Return the (X, Y) coordinate for the center point of the cell that contains the specified text.  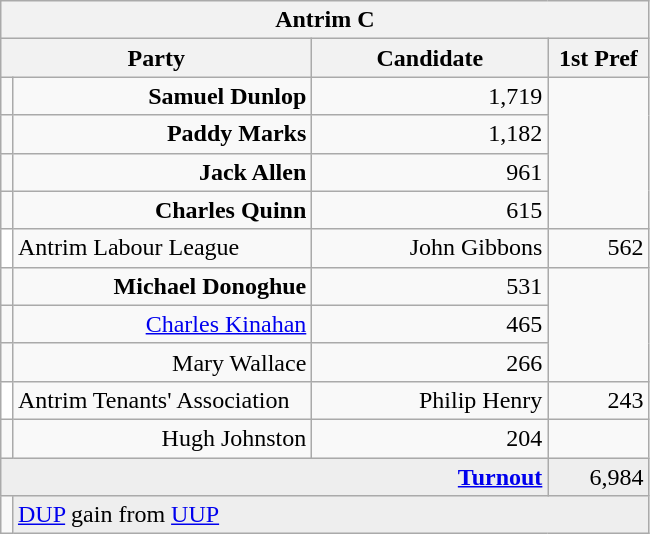
266 (430, 362)
1st Pref (598, 58)
John Gibbons (430, 248)
Michael Donoghue (162, 286)
Mary Wallace (162, 362)
Charles Kinahan (162, 324)
Antrim C (325, 20)
1,182 (430, 134)
243 (598, 400)
Antrim Tenants' Association (162, 400)
6,984 (598, 477)
Samuel Dunlop (162, 96)
DUP gain from UUP (330, 515)
1,719 (430, 96)
Candidate (430, 58)
Paddy Marks (162, 134)
562 (598, 248)
465 (430, 324)
204 (430, 438)
961 (430, 172)
Antrim Labour League (162, 248)
Jack Allen (162, 172)
Turnout (274, 477)
Party (156, 58)
Philip Henry (430, 400)
Charles Quinn (162, 210)
531 (430, 286)
615 (430, 210)
Hugh Johnston (162, 438)
